Find where the given text appears and provide that cell's center as (X, Y) coordinate. 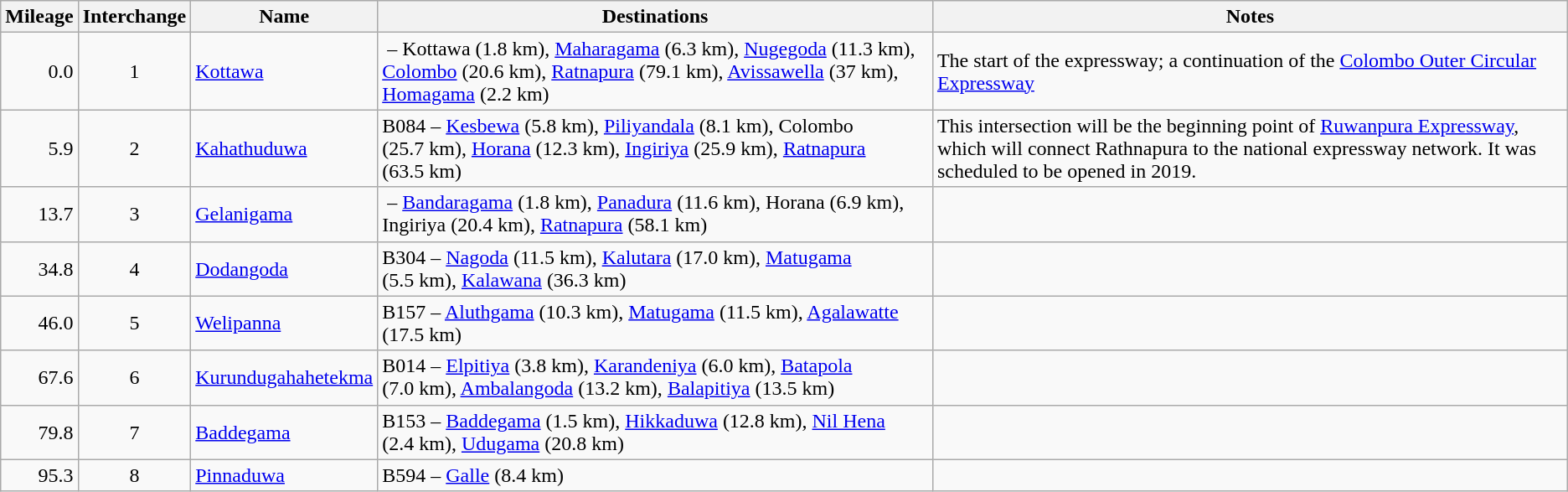
8 (134, 475)
Mileage (39, 17)
Gelanigama (285, 215)
67.6 (39, 377)
– Kottawa (1.8 km), Maharagama (6.3 km), Nugegoda (11.3 km), Colombo (20.6 km), Ratnapura (79.1 km), Avissawella (37 km), Homagama (2.2 km) (655, 71)
– Bandaragama (1.8 km), Panadura (11.6 km), Horana (6.9 km), Ingiriya (20.4 km), Ratnapura (58.1 km) (655, 215)
Destinations (655, 17)
6 (134, 377)
95.3 (39, 475)
Welipanna (285, 324)
B084 – Kesbewa (5.8 km), Piliyandala (8.1 km), Colombo (25.7 km), Horana (12.3 km), Ingiriya (25.9 km), Ratnapura (63.5 km) (655, 148)
Baddegama (285, 432)
Dodangoda (285, 268)
79.8 (39, 432)
Pinnaduwa (285, 475)
7 (134, 432)
Kottawa (285, 71)
13.7 (39, 215)
B157 – Aluthgama (10.3 km), Matugama (11.5 km), Agalawatte (17.5 km) (655, 324)
0.0 (39, 71)
Name (285, 17)
B014 – Elpitiya (3.8 km), Karandeniya (6.0 km), Batapola (7.0 km), Ambalangoda (13.2 km), Balapitiya (13.5 km) (655, 377)
1 (134, 71)
B153 – Baddegama (1.5 km), Hikkaduwa (12.8 km), Nil Hena (2.4 km), Udugama (20.8 km) (655, 432)
B304 – Nagoda (11.5 km), Kalutara (17.0 km), Matugama (5.5 km), Kalawana (36.3 km) (655, 268)
The start of the expressway; a continuation of the Colombo Outer Circular Expressway (1250, 71)
46.0 (39, 324)
5.9 (39, 148)
4 (134, 268)
Kahathuduwa (285, 148)
Kurundugahahetekma (285, 377)
B594 – Galle (8.4 km) (655, 475)
5 (134, 324)
Notes (1250, 17)
Interchange (134, 17)
3 (134, 215)
2 (134, 148)
34.8 (39, 268)
